From the cell containing the given text, extract its center point as [X, Y] coordinate. 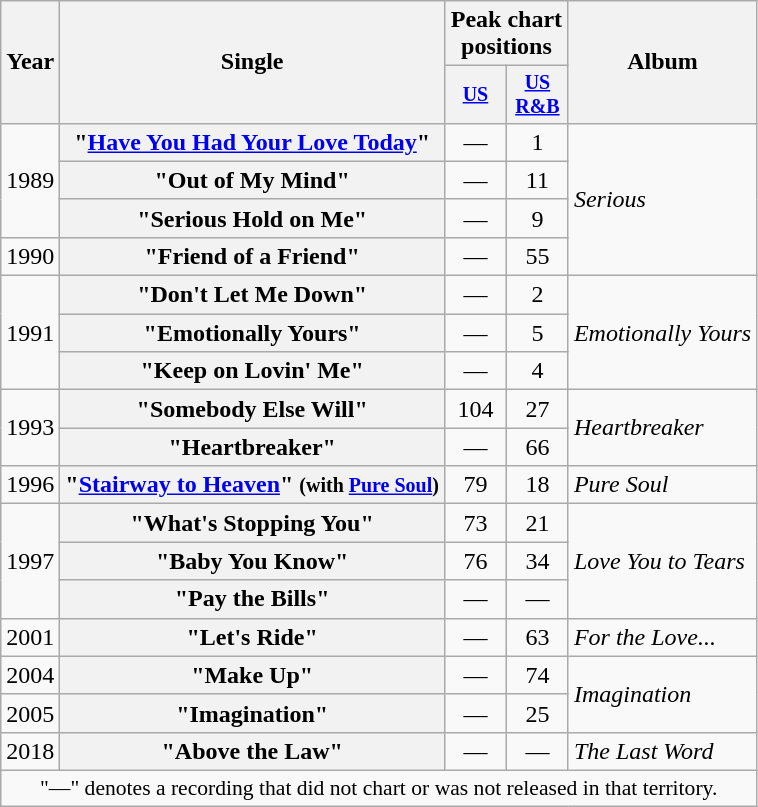
66 [537, 447]
Single [252, 62]
63 [537, 637]
"Let's Ride" [252, 637]
55 [537, 256]
Year [30, 62]
"Have You Had Your Love Today" [252, 142]
2001 [30, 637]
"Stairway to Heaven" (with Pure Soul) [252, 485]
1990 [30, 256]
25 [537, 713]
4 [537, 371]
27 [537, 409]
34 [537, 561]
Imagination [662, 694]
1997 [30, 561]
"Don't Let Me Down" [252, 295]
Love You to Tears [662, 561]
79 [475, 485]
"—" denotes a recording that did not chart or was not released in that territory. [379, 788]
"Somebody Else Will" [252, 409]
73 [475, 523]
21 [537, 523]
US [475, 94]
76 [475, 561]
1 [537, 142]
1993 [30, 428]
"Baby You Know" [252, 561]
"Keep on Lovin' Me" [252, 371]
Peak chart positions [506, 34]
2 [537, 295]
1991 [30, 333]
5 [537, 333]
"Friend of a Friend" [252, 256]
"Emotionally Yours" [252, 333]
9 [537, 218]
"Serious Hold on Me" [252, 218]
"Imagination" [252, 713]
11 [537, 180]
2005 [30, 713]
Emotionally Yours [662, 333]
1989 [30, 180]
2004 [30, 675]
"Out of My Mind" [252, 180]
"Make Up" [252, 675]
Heartbreaker [662, 428]
"Heartbreaker" [252, 447]
"Pay the Bills" [252, 599]
104 [475, 409]
The Last Word [662, 751]
Serious [662, 199]
Album [662, 62]
18 [537, 485]
74 [537, 675]
Pure Soul [662, 485]
2018 [30, 751]
"What's Stopping You" [252, 523]
1996 [30, 485]
"Above the Law" [252, 751]
USR&B [537, 94]
For the Love... [662, 637]
